For the text-containing cell, return its midpoint in [x, y] coordinate format. 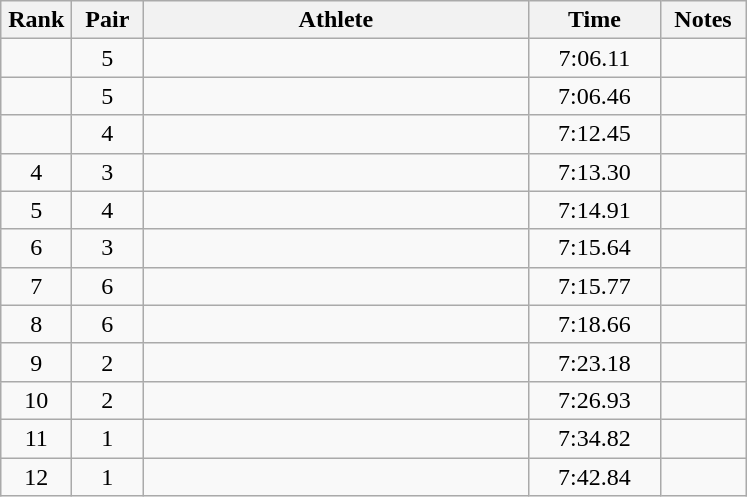
7:34.82 [594, 438]
7:26.93 [594, 400]
10 [36, 400]
7:06.11 [594, 58]
Pair [108, 20]
Athlete [336, 20]
9 [36, 362]
7:13.30 [594, 172]
7:15.77 [594, 286]
Notes [703, 20]
7:12.45 [594, 134]
12 [36, 477]
11 [36, 438]
8 [36, 324]
7:15.64 [594, 248]
7 [36, 286]
7:14.91 [594, 210]
Time [594, 20]
7:06.46 [594, 96]
7:23.18 [594, 362]
Rank [36, 20]
7:42.84 [594, 477]
7:18.66 [594, 324]
